Extract the [X, Y] coordinate from the center of the cell holding the provided text.  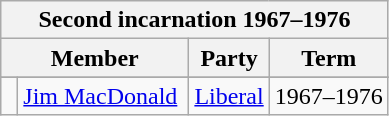
Term [328, 58]
Jim MacDonald [104, 96]
1967–1976 [328, 96]
Second incarnation 1967–1976 [195, 20]
Party [229, 58]
Member [95, 58]
Liberal [229, 96]
